Scan for the cell matching the given text and deliver its [x, y] coordinate at center. 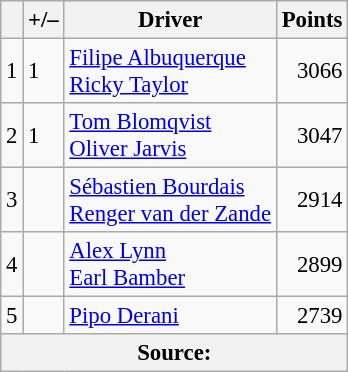
2899 [312, 264]
3 [12, 200]
2914 [312, 200]
3066 [312, 72]
Tom Blomqvist Oliver Jarvis [170, 136]
Points [312, 20]
2739 [312, 316]
Source: [174, 353]
Driver [170, 20]
+/– [44, 20]
3047 [312, 136]
Pipo Derani [170, 316]
2 [12, 136]
Filipe Albuquerque Ricky Taylor [170, 72]
4 [12, 264]
Alex Lynn Earl Bamber [170, 264]
Sébastien Bourdais Renger van der Zande [170, 200]
5 [12, 316]
